Determine the [x, y] coordinate at the center of the cell enclosing the given text.  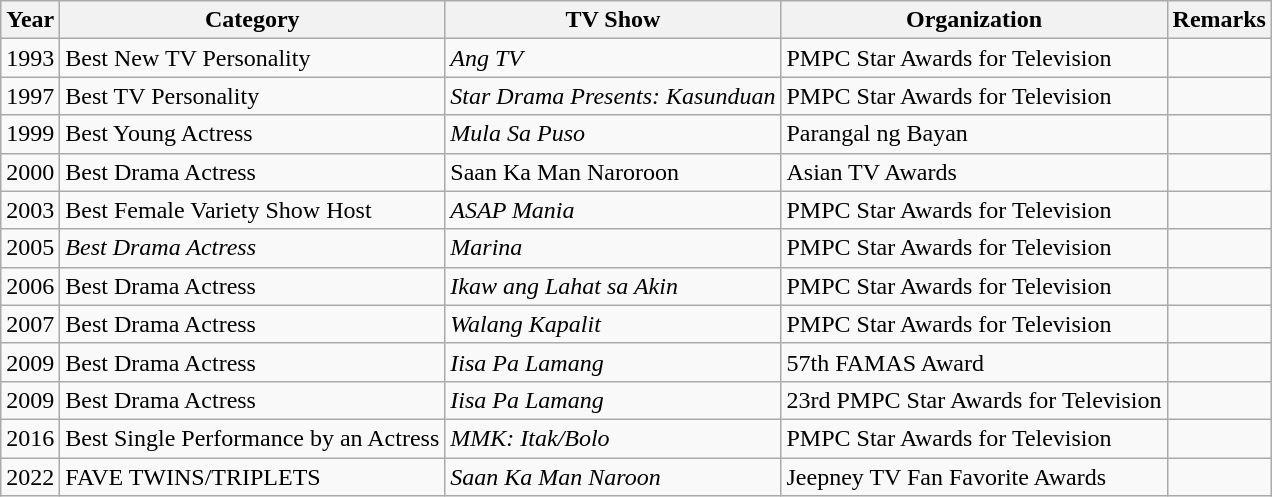
23rd PMPC Star Awards for Television [974, 400]
FAVE TWINS/TRIPLETS [252, 477]
TV Show [613, 20]
Star Drama Presents: Kasunduan [613, 96]
1999 [30, 134]
Walang Kapalit [613, 324]
Remarks [1219, 20]
Year [30, 20]
1997 [30, 96]
Ang TV [613, 58]
Best Single Performance by an Actress [252, 438]
2006 [30, 286]
Best Female Variety Show Host [252, 210]
Organization [974, 20]
Best Young Actress [252, 134]
2000 [30, 172]
Saan Ka Man Naroon [613, 477]
Best TV Personality [252, 96]
Mula Sa Puso [613, 134]
Marina [613, 248]
Best New TV Personality [252, 58]
1993 [30, 58]
2003 [30, 210]
Parangal ng Bayan [974, 134]
2016 [30, 438]
2022 [30, 477]
MMK: Itak/Bolo [613, 438]
Asian TV Awards [974, 172]
ASAP Mania [613, 210]
2005 [30, 248]
Saan Ka Man Naroroon [613, 172]
Jeepney TV Fan Favorite Awards [974, 477]
57th FAMAS Award [974, 362]
Category [252, 20]
2007 [30, 324]
Ikaw ang Lahat sa Akin [613, 286]
